Return (x, y) of the center of cell containing provided text 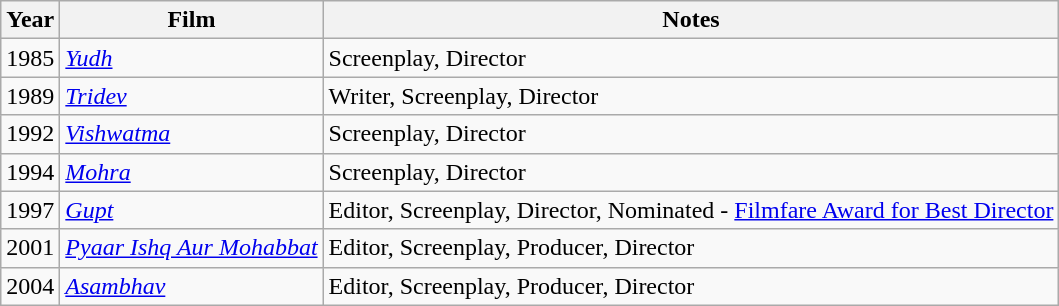
2001 (30, 248)
1997 (30, 210)
Yudh (192, 58)
Gupt (192, 210)
1989 (30, 96)
Asambhav (192, 286)
Mohra (192, 172)
1992 (30, 134)
Film (192, 20)
Year (30, 20)
Pyaar Ishq Aur Mohabbat (192, 248)
Writer, Screenplay, Director (691, 96)
1985 (30, 58)
Editor, Screenplay, Director, Nominated - Filmfare Award for Best Director (691, 210)
Tridev (192, 96)
Vishwatma (192, 134)
2004 (30, 286)
1994 (30, 172)
Notes (691, 20)
